Pinpoint the cell where the given text exists, returning its [X, Y] midpoint coordinate. 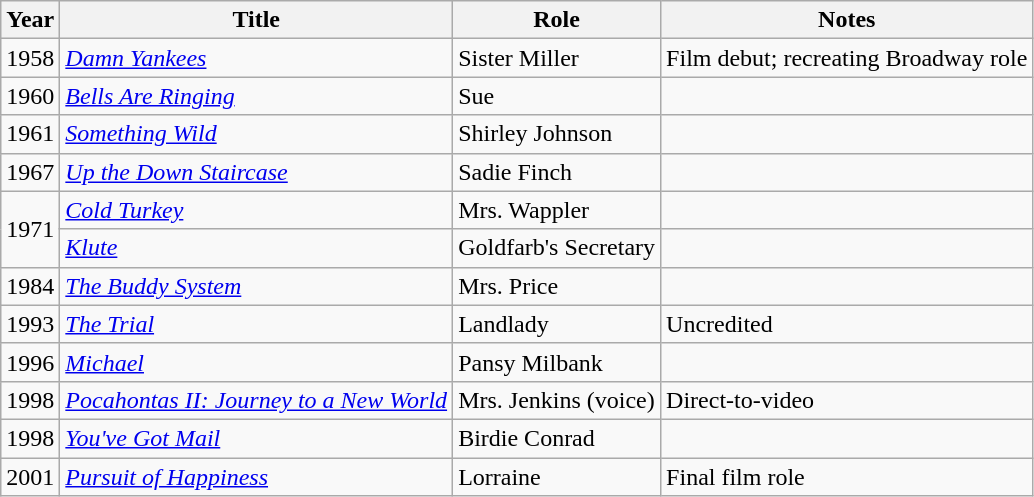
1961 [30, 134]
1960 [30, 96]
Sue [557, 96]
Notes [847, 20]
The Trial [256, 324]
Lorraine [557, 477]
Title [256, 20]
Final film role [847, 477]
Pansy Milbank [557, 362]
Klute [256, 248]
Michael [256, 362]
The Buddy System [256, 286]
Shirley Johnson [557, 134]
1993 [30, 324]
2001 [30, 477]
1984 [30, 286]
1967 [30, 172]
Role [557, 20]
Film debut; recreating Broadway role [847, 58]
You've Got Mail [256, 438]
1996 [30, 362]
Direct-to-video [847, 400]
1958 [30, 58]
Pursuit of Happiness [256, 477]
Mrs. Price [557, 286]
Mrs. Jenkins (voice) [557, 400]
Year [30, 20]
Landlady [557, 324]
Something Wild [256, 134]
Uncredited [847, 324]
Bells Are Ringing [256, 96]
Cold Turkey [256, 210]
Pocahontas II: Journey to a New World [256, 400]
Up the Down Staircase [256, 172]
Sister Miller [557, 58]
Goldfarb's Secretary [557, 248]
Birdie Conrad [557, 438]
Mrs. Wappler [557, 210]
Sadie Finch [557, 172]
Damn Yankees [256, 58]
1971 [30, 229]
